Output the (x, y) coordinate of the center of the cell containing the given text.  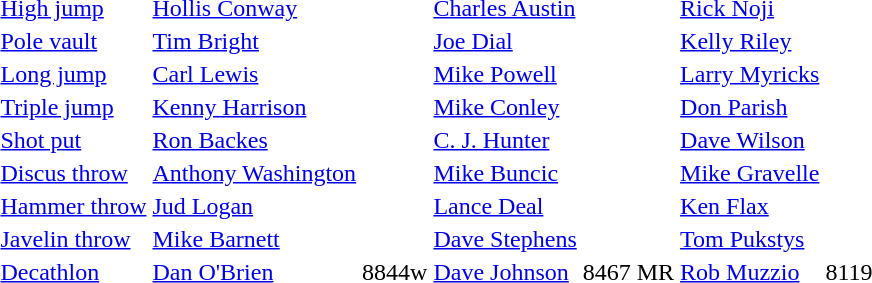
Joe Dial (505, 41)
Mike Gravelle (750, 173)
Kenny Harrison (254, 107)
Mike Buncic (505, 173)
C. J. Hunter (505, 140)
Tom Pukstys (750, 239)
Tim Bright (254, 41)
Jud Logan (254, 206)
Lance Deal (505, 206)
Ken Flax (750, 206)
Don Parish (750, 107)
Carl Lewis (254, 74)
Mike Powell (505, 74)
Larry Myricks (750, 74)
Ron Backes (254, 140)
Anthony Washington (254, 173)
Dave Wilson (750, 140)
Mike Barnett (254, 239)
Mike Conley (505, 107)
Kelly Riley (750, 41)
Dave Stephens (505, 239)
